Output the (X, Y) coordinate of the center of the cell containing the given text.  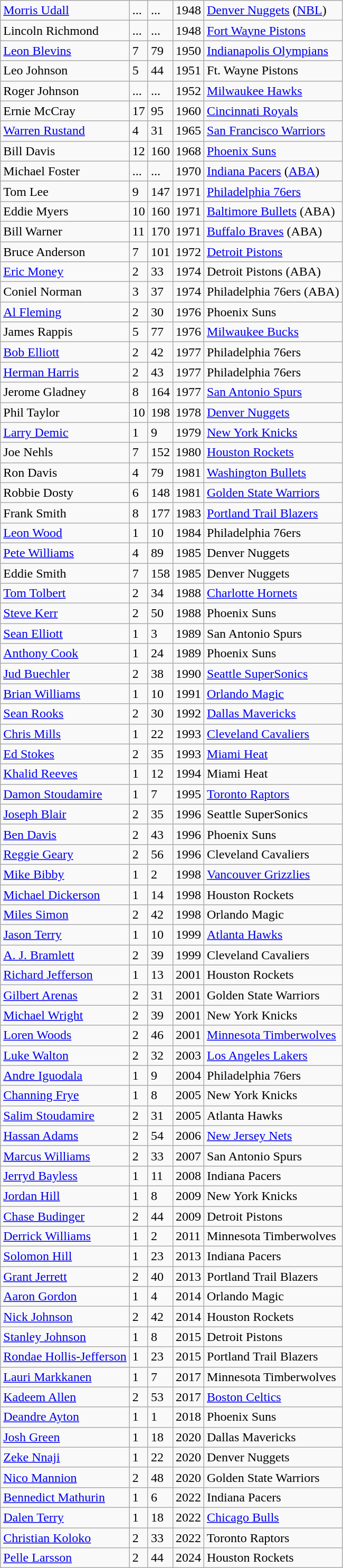
2011 (188, 1236)
1970 (188, 171)
Eddie Smith (65, 573)
Rondae Hollis-Jefferson (65, 1357)
95 (160, 111)
147 (160, 191)
Nick Johnson (65, 1317)
James Rappis (65, 332)
Reggie Geary (65, 854)
Jordan Hill (65, 1196)
Lincoln Richmond (65, 31)
170 (160, 231)
Deandre Ayton (65, 1417)
Steve Kerr (65, 613)
Mike Bibby (65, 874)
Chris Mills (65, 734)
Cincinnati Royals (273, 111)
Channing Frye (65, 1095)
32 (160, 1055)
Michael Dickerson (65, 895)
1991 (188, 694)
Sean Rooks (65, 714)
Bennedict Mathurin (65, 1497)
Grant Jerrett (65, 1277)
Milwaukee Hawks (273, 91)
46 (160, 1035)
Ron Davis (65, 473)
Damon Stoudamire (65, 794)
Michael Foster (65, 171)
177 (160, 513)
Robbie Dosty (65, 493)
Philadelphia 76ers (ABA) (273, 292)
1978 (188, 412)
2008 (188, 1176)
Lauri Markkanen (65, 1377)
Indianapolis Olympians (273, 51)
Kadeem Allen (65, 1397)
Stanley Johnson (65, 1337)
Solomon Hill (65, 1257)
Larry Demic (65, 432)
Eric Money (65, 272)
1968 (188, 151)
50 (160, 613)
2003 (188, 1055)
Frank Smith (65, 513)
56 (160, 854)
Gilbert Arenas (65, 995)
2018 (188, 1417)
1990 (188, 674)
Tom Lee (65, 191)
1983 (188, 513)
158 (160, 573)
148 (160, 493)
2006 (188, 1136)
Sean Elliott (65, 634)
Eddie Myers (65, 211)
1960 (188, 111)
Charlotte Hornets (273, 593)
Morris Udall (65, 11)
1994 (188, 774)
Pete Williams (65, 553)
Jerome Gladney (65, 392)
Jerryd Bayless (65, 1176)
Tom Tolbert (65, 593)
1995 (188, 794)
Jud Buechler (65, 674)
24 (160, 654)
Buffalo Braves (ABA) (273, 231)
1951 (188, 71)
Warren Rustand (65, 131)
Ed Stokes (65, 754)
Zeke Nnaji (65, 1457)
Bill Davis (65, 151)
101 (160, 252)
Los Angeles Lakers (273, 1055)
1950 (188, 51)
Josh Green (65, 1437)
Phil Taylor (65, 412)
54 (160, 1136)
Dalen Terry (65, 1517)
1972 (188, 252)
Vancouver Grizzlies (273, 874)
2004 (188, 1075)
Denver Nuggets (NBL) (273, 11)
Milwaukee Bucks (273, 332)
Detroit Pistons (ABA) (273, 272)
2007 (188, 1156)
17 (138, 111)
198 (160, 412)
34 (160, 593)
152 (160, 452)
Pelle Larsson (65, 1558)
Khalid Reeves (65, 774)
Christian Koloko (65, 1538)
Miles Simon (65, 915)
Nico Mannion (65, 1477)
1984 (188, 533)
Coniel Norman (65, 292)
Jason Terry (65, 935)
1952 (188, 91)
Ft. Wayne Pistons (273, 71)
Leo Johnson (65, 71)
Marcus Williams (65, 1156)
Leon Blevins (65, 51)
Luke Walton (65, 1055)
Bob Elliott (65, 352)
38 (160, 674)
164 (160, 392)
Roger Johnson (65, 91)
Chicago Bulls (273, 1517)
Ben Davis (65, 834)
Brian Williams (65, 694)
San Francisco Warriors (273, 131)
Richard Jefferson (65, 975)
Michael Wright (65, 1015)
Andre Iguodala (65, 1075)
Salim Stoudamire (65, 1116)
Washington Bullets (273, 473)
Derrick Williams (65, 1236)
Bruce Anderson (65, 252)
New Jersey Nets (273, 1136)
Herman Harris (65, 372)
53 (160, 1397)
1965 (188, 131)
77 (160, 332)
Aaron Gordon (65, 1297)
Al Fleming (65, 312)
Ernie McCray (65, 111)
Fort Wayne Pistons (273, 31)
Boston Celtics (273, 1397)
40 (160, 1277)
Indiana Pacers (ABA) (273, 171)
Chase Budinger (65, 1216)
Bill Warner (65, 231)
Joe Nehls (65, 452)
1979 (188, 432)
Baltimore Bullets (ABA) (273, 211)
Hassan Adams (65, 1136)
A. J. Bramlett (65, 955)
Leon Wood (65, 533)
14 (160, 895)
1992 (188, 714)
2024 (188, 1558)
48 (160, 1477)
Loren Woods (65, 1035)
13 (160, 975)
Anthony Cook (65, 654)
89 (160, 553)
37 (160, 292)
1980 (188, 452)
Joseph Blair (65, 814)
